From the cell containing the given text, extract its center point as [x, y] coordinate. 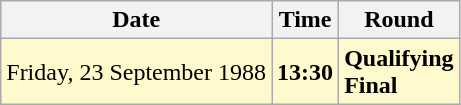
Date [136, 20]
13:30 [306, 72]
QualifyingFinal [399, 72]
Friday, 23 September 1988 [136, 72]
Time [306, 20]
Round [399, 20]
